Return the [x, y] coordinate for the center point of the cell that contains the specified text.  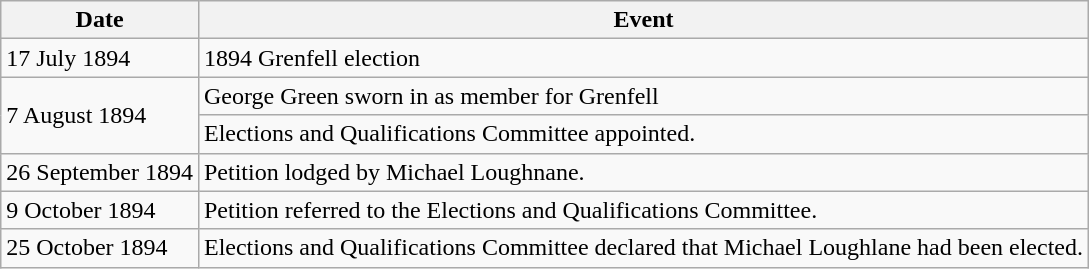
Elections and Qualifications Committee declared that Michael Loughlane had been elected. [643, 248]
Event [643, 20]
Petition lodged by Michael Loughnane. [643, 172]
George Green sworn in as member for Grenfell [643, 96]
1894 Grenfell election [643, 58]
Petition referred to the Elections and Qualifications Committee. [643, 210]
25 October 1894 [100, 248]
9 October 1894 [100, 210]
Elections and Qualifications Committee appointed. [643, 134]
17 July 1894 [100, 58]
Date [100, 20]
7 August 1894 [100, 115]
26 September 1894 [100, 172]
